Output the (x, y) coordinate of the center of the cell containing the given text.  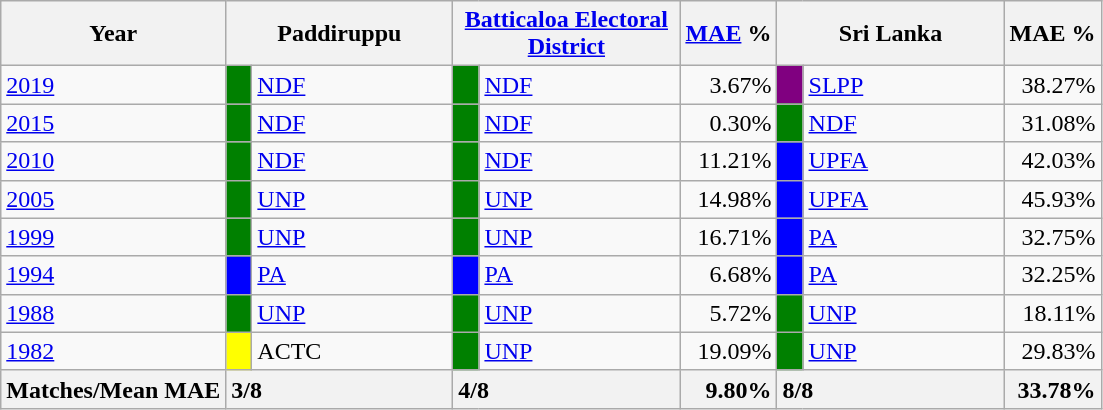
31.08% (1052, 123)
1994 (114, 275)
4/8 (566, 389)
11.21% (728, 161)
Batticaloa Electoral District (566, 34)
18.11% (1052, 313)
3/8 (340, 389)
32.25% (1052, 275)
19.09% (728, 351)
2010 (114, 161)
29.83% (1052, 351)
Sri Lanka (890, 34)
8/8 (890, 389)
9.80% (728, 389)
Year (114, 34)
2005 (114, 199)
16.71% (728, 237)
5.72% (728, 313)
ACTC (352, 351)
1988 (114, 313)
Matches/Mean MAE (114, 389)
45.93% (1052, 199)
SLPP (904, 85)
2019 (114, 85)
1982 (114, 351)
38.27% (1052, 85)
32.75% (1052, 237)
33.78% (1052, 389)
42.03% (1052, 161)
3.67% (728, 85)
Paddiruppu (340, 34)
6.68% (728, 275)
2015 (114, 123)
1999 (114, 237)
14.98% (728, 199)
0.30% (728, 123)
